Capture the cell that displays the provided text and extract its (x, y) central coordinate. 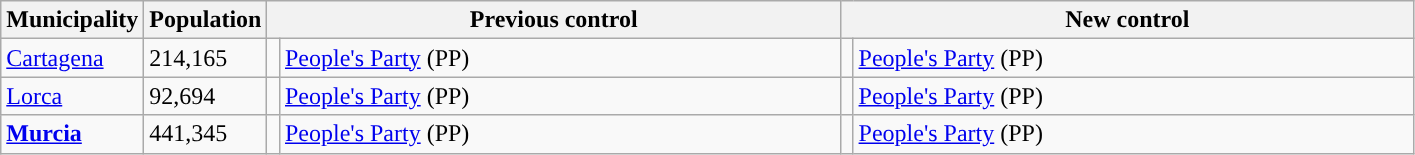
Lorca (72, 96)
Previous control (554, 20)
Municipality (72, 20)
Cartagena (72, 58)
Murcia (72, 134)
441,345 (206, 134)
Population (206, 20)
214,165 (206, 58)
92,694 (206, 96)
New control (1127, 20)
